Pinpoint the cell where the given text exists, returning its (x, y) midpoint coordinate. 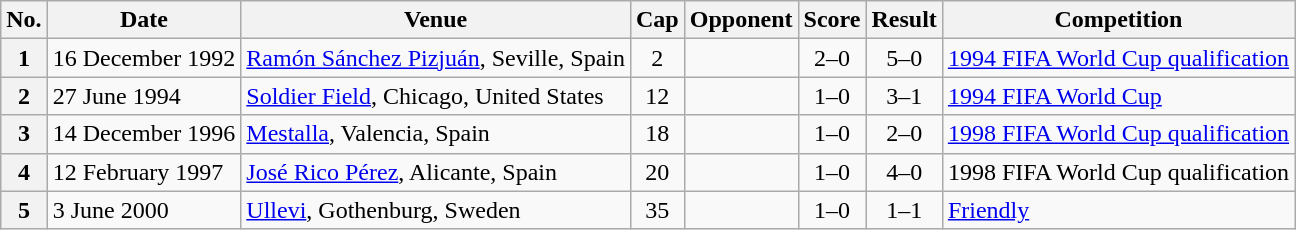
José Rico Pérez, Alicante, Spain (436, 172)
3 June 2000 (144, 210)
Friendly (1118, 210)
Mestalla, Valencia, Spain (436, 134)
Competition (1118, 20)
Venue (436, 20)
1994 FIFA World Cup qualification (1118, 58)
3 (24, 134)
12 February 1997 (144, 172)
1–1 (904, 210)
Opponent (741, 20)
Ullevi, Gothenburg, Sweden (436, 210)
5 (24, 210)
1994 FIFA World Cup (1118, 96)
35 (657, 210)
Soldier Field, Chicago, United States (436, 96)
Cap (657, 20)
5–0 (904, 58)
18 (657, 134)
14 December 1996 (144, 134)
Result (904, 20)
3–1 (904, 96)
4–0 (904, 172)
1 (24, 58)
Score (832, 20)
No. (24, 20)
27 June 1994 (144, 96)
Ramón Sánchez Pizjuán, Seville, Spain (436, 58)
16 December 1992 (144, 58)
20 (657, 172)
12 (657, 96)
4 (24, 172)
Date (144, 20)
